Determine the [X, Y] coordinate at the center of the cell enclosing the given text.  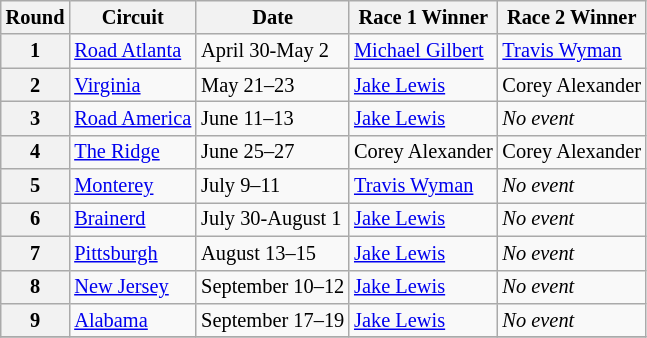
7 [36, 253]
5 [36, 186]
August 13–15 [272, 253]
May 21–23 [272, 85]
July 9–11 [272, 186]
September 17–19 [272, 320]
6 [36, 219]
June 25–27 [272, 152]
April 30-May 2 [272, 51]
Date [272, 17]
Race 2 Winner [572, 17]
9 [36, 320]
Pittsburgh [132, 253]
July 30-August 1 [272, 219]
3 [36, 118]
Virginia [132, 85]
The Ridge [132, 152]
Michael Gilbert [423, 51]
Round [36, 17]
4 [36, 152]
June 11–13 [272, 118]
2 [36, 85]
New Jersey [132, 287]
1 [36, 51]
September 10–12 [272, 287]
Race 1 Winner [423, 17]
Road America [132, 118]
Monterey [132, 186]
Alabama [132, 320]
8 [36, 287]
Brainerd [132, 219]
Circuit [132, 17]
Road Atlanta [132, 51]
